For the text-containing cell, return its midpoint in (x, y) coordinate format. 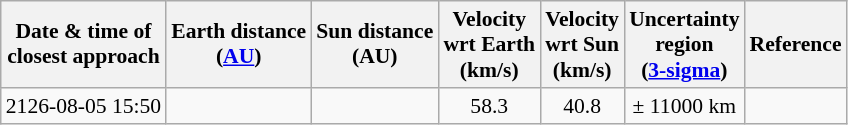
Velocitywrt Earth(km/s) (489, 44)
58.3 (489, 106)
Sun distance(AU) (374, 44)
Date & time ofclosest approach (84, 44)
± 11000 km (684, 106)
2126-08-05 15:50 (84, 106)
Reference (796, 44)
40.8 (582, 106)
Earth distance(AU) (238, 44)
Velocitywrt Sun(km/s) (582, 44)
Uncertaintyregion(3-sigma) (684, 44)
